Search for the cell housing the specified text and yield its [X, Y] center coordinate. 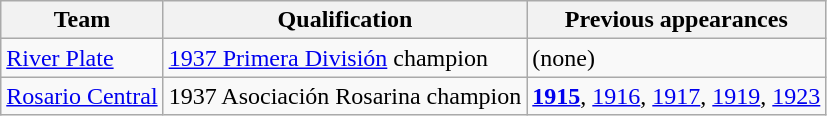
Team [82, 20]
(none) [676, 58]
Qualification [345, 20]
Rosario Central [82, 96]
1915, 1916, 1917, 1919, 1923 [676, 96]
Previous appearances [676, 20]
1937 Asociación Rosarina champion [345, 96]
1937 Primera División champion [345, 58]
River Plate [82, 58]
